Output the [x, y] coordinate of the center of the cell containing the given text.  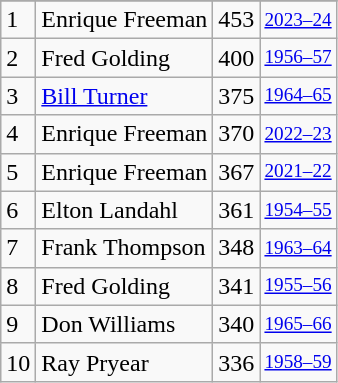
370 [236, 134]
367 [236, 172]
8 [18, 286]
361 [236, 210]
400 [236, 58]
1 [18, 20]
2021–22 [298, 172]
1963–64 [298, 248]
1955–56 [298, 286]
1964–65 [298, 96]
336 [236, 362]
5 [18, 172]
7 [18, 248]
1956–57 [298, 58]
Frank Thompson [124, 248]
6 [18, 210]
Ray Pryear [124, 362]
1958–59 [298, 362]
10 [18, 362]
453 [236, 20]
348 [236, 248]
1965–66 [298, 324]
Bill Turner [124, 96]
375 [236, 96]
2023–24 [298, 20]
Don Williams [124, 324]
1954–55 [298, 210]
4 [18, 134]
341 [236, 286]
3 [18, 96]
340 [236, 324]
9 [18, 324]
Elton Landahl [124, 210]
2 [18, 58]
2022–23 [298, 134]
